From the cell containing the given text, extract its center point as (x, y) coordinate. 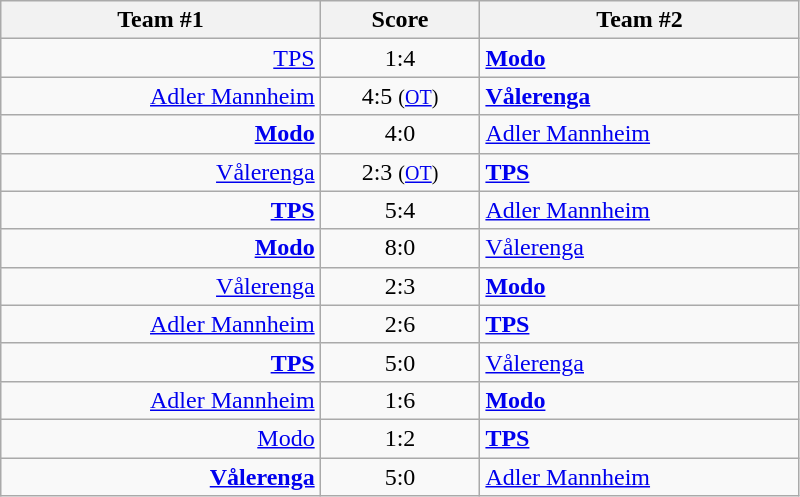
4:5 (OT) (400, 96)
1:6 (400, 400)
1:4 (400, 58)
8:0 (400, 248)
4:0 (400, 134)
2:3 (400, 286)
Team #1 (160, 20)
Score (400, 20)
2:3 (OT) (400, 172)
2:6 (400, 324)
1:2 (400, 438)
5:4 (400, 210)
Team #2 (640, 20)
